Search for the cell housing the specified text and yield its [x, y] center coordinate. 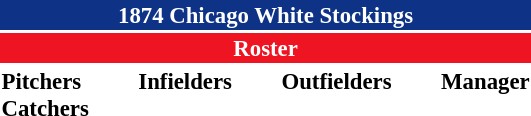
Roster [266, 48]
1874 Chicago White Stockings [266, 15]
